Find where the given text appears and provide that cell's center as (x, y) coordinate. 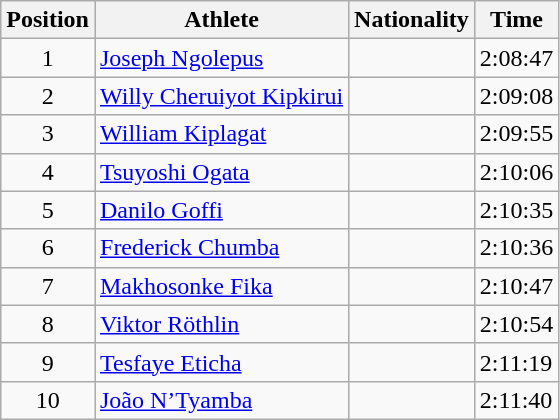
Nationality (412, 20)
2:09:08 (516, 96)
4 (48, 172)
Makhosonke Fika (221, 286)
2:10:47 (516, 286)
2:11:19 (516, 362)
Position (48, 20)
2:10:35 (516, 210)
1 (48, 58)
8 (48, 324)
Danilo Goffi (221, 210)
Frederick Chumba (221, 248)
Tsuyoshi Ogata (221, 172)
Tesfaye Eticha (221, 362)
2:09:55 (516, 134)
7 (48, 286)
William Kiplagat (221, 134)
6 (48, 248)
9 (48, 362)
João N’Tyamba (221, 400)
2:10:06 (516, 172)
10 (48, 400)
Willy Cheruiyot Kipkirui (221, 96)
2:08:47 (516, 58)
2:10:54 (516, 324)
3 (48, 134)
2:11:40 (516, 400)
Joseph Ngolepus (221, 58)
2:10:36 (516, 248)
5 (48, 210)
2 (48, 96)
Time (516, 20)
Viktor Röthlin (221, 324)
Athlete (221, 20)
